Locate the cell with the specified text and output its (X, Y) center coordinate. 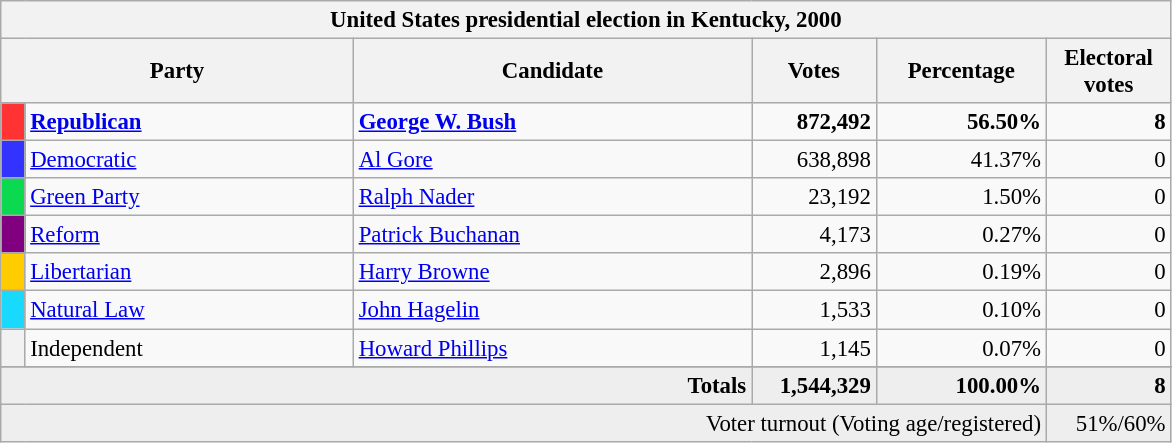
Republican (189, 122)
Votes (814, 72)
Natural Law (189, 310)
1,533 (814, 310)
2,896 (814, 273)
Green Party (189, 197)
100.00% (961, 385)
Electoral votes (1108, 72)
Party (178, 72)
John Hagelin (552, 310)
1,544,329 (814, 385)
51%/60% (1108, 423)
1.50% (961, 197)
23,192 (814, 197)
Reform (189, 235)
Candidate (552, 72)
Voter turnout (Voting age/registered) (524, 423)
872,492 (814, 122)
George W. Bush (552, 122)
0.07% (961, 348)
Libertarian (189, 273)
Totals (376, 385)
4,173 (814, 235)
Al Gore (552, 160)
1,145 (814, 348)
56.50% (961, 122)
United States presidential election in Kentucky, 2000 (586, 20)
Democratic (189, 160)
Howard Phillips (552, 348)
0.10% (961, 310)
Patrick Buchanan (552, 235)
Percentage (961, 72)
41.37% (961, 160)
0.27% (961, 235)
638,898 (814, 160)
Ralph Nader (552, 197)
Independent (189, 348)
Harry Browne (552, 273)
0.19% (961, 273)
